From the cell containing the given text, extract its center point as [X, Y] coordinate. 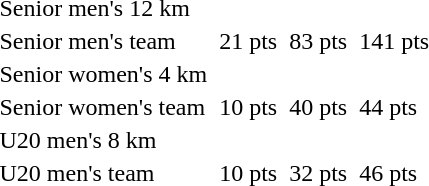
83 pts [318, 41]
10 pts [248, 107]
40 pts [318, 107]
21 pts [248, 41]
